Detect which cell encompasses the target text, then output its (X, Y) center coordinate. 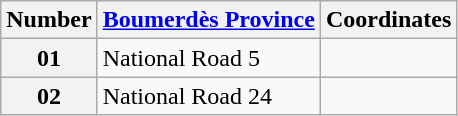
National Road 5 (208, 58)
02 (49, 96)
01 (49, 58)
Number (49, 20)
Boumerdès Province (208, 20)
National Road 24 (208, 96)
Coordinates (388, 20)
